Pinpoint the cell where the given text exists, returning its [X, Y] midpoint coordinate. 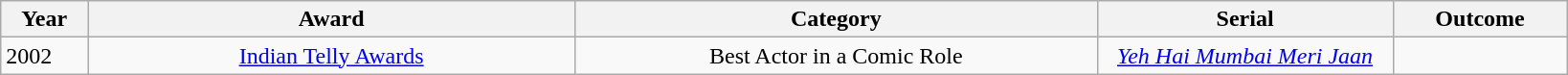
Category [837, 19]
Serial [1244, 19]
Year [44, 19]
Outcome [1480, 19]
Best Actor in a Comic Role [837, 56]
Indian Telly Awards [331, 56]
2002 [44, 56]
Yeh Hai Mumbai Meri Jaan [1244, 56]
Award [331, 19]
